Determine the (X, Y) coordinate at the center of the cell enclosing the given text.  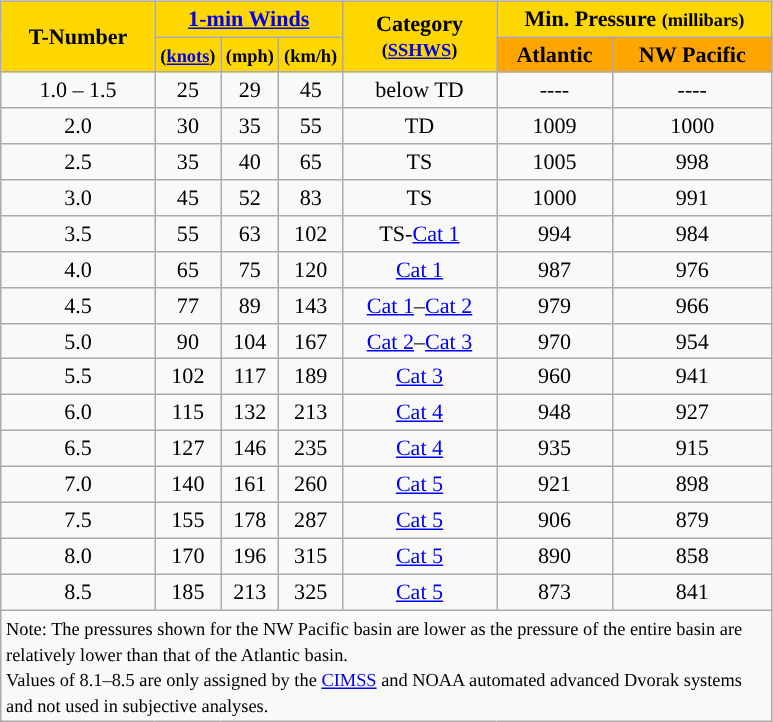
155 (188, 520)
29 (250, 90)
below TD (419, 90)
140 (188, 484)
161 (250, 484)
189 (310, 377)
Cat 1–Cat 2 (419, 305)
Atlantic (555, 55)
7.0 (78, 484)
6.0 (78, 413)
948 (555, 413)
1-min Winds (248, 19)
143 (310, 305)
898 (692, 484)
8.5 (78, 592)
178 (250, 520)
935 (555, 449)
287 (310, 520)
260 (310, 484)
315 (310, 556)
3.0 (78, 198)
235 (310, 449)
984 (692, 234)
104 (250, 341)
954 (692, 341)
998 (692, 162)
167 (310, 341)
TD (419, 126)
52 (250, 198)
Cat 1 (419, 270)
117 (250, 377)
987 (555, 270)
941 (692, 377)
30 (188, 126)
979 (555, 305)
115 (188, 413)
906 (555, 520)
4.0 (78, 270)
858 (692, 556)
7.5 (78, 520)
890 (555, 556)
Cat 2–Cat 3 (419, 341)
89 (250, 305)
2.0 (78, 126)
(knots) (188, 55)
120 (310, 270)
991 (692, 198)
170 (188, 556)
4.5 (78, 305)
40 (250, 162)
25 (188, 90)
921 (555, 484)
127 (188, 449)
Min. Pressure (millibars) (635, 19)
Category (SSHWS) (419, 37)
75 (250, 270)
325 (310, 592)
2.5 (78, 162)
966 (692, 305)
960 (555, 377)
970 (555, 341)
132 (250, 413)
NW Pacific (692, 55)
185 (188, 592)
3.5 (78, 234)
(mph) (250, 55)
Cat 3 (419, 377)
77 (188, 305)
927 (692, 413)
915 (692, 449)
1.0 – 1.5 (78, 90)
83 (310, 198)
146 (250, 449)
5.5 (78, 377)
841 (692, 592)
196 (250, 556)
(km/h) (310, 55)
TS-Cat 1 (419, 234)
63 (250, 234)
8.0 (78, 556)
90 (188, 341)
5.0 (78, 341)
1005 (555, 162)
873 (555, 592)
994 (555, 234)
1009 (555, 126)
6.5 (78, 449)
879 (692, 520)
T-Number (78, 37)
976 (692, 270)
